Determine the (x, y) coordinate at the center of the cell enclosing the given text.  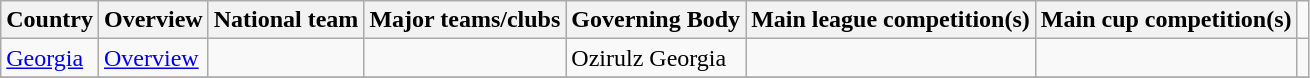
Major teams/clubs (465, 20)
Governing Body (656, 20)
Ozirulz Georgia (656, 58)
Main cup competition(s) (1166, 20)
National team (286, 20)
Country (50, 20)
Main league competition(s) (891, 20)
Georgia (50, 58)
